For the text-containing cell, return its midpoint in [X, Y] coordinate format. 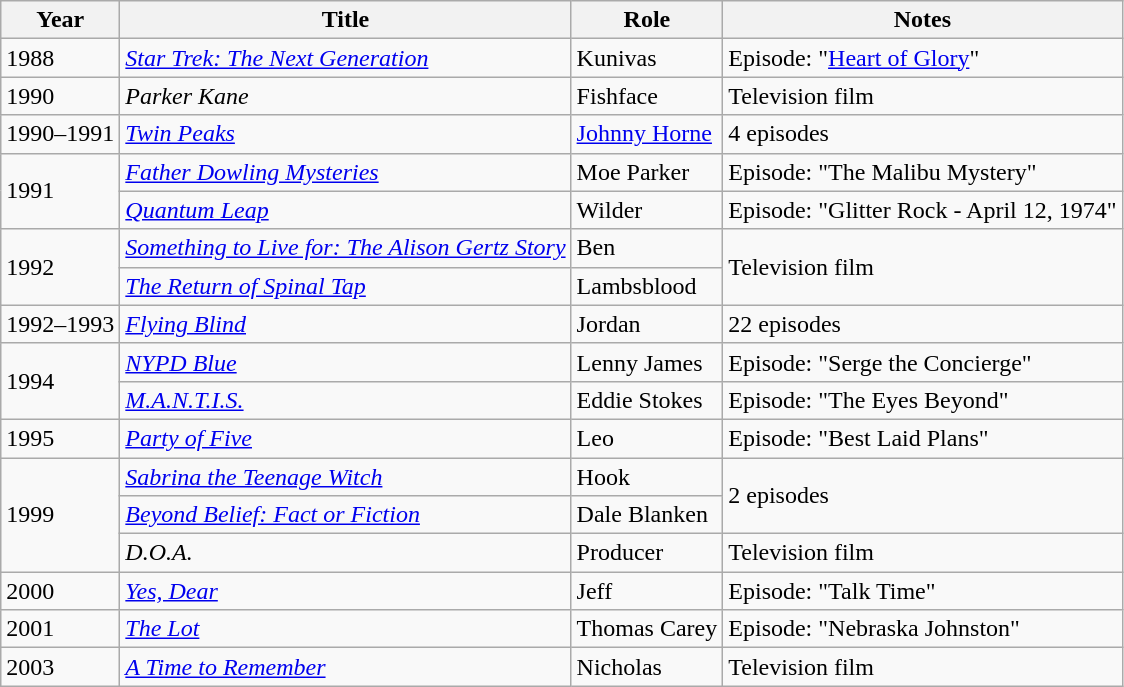
1988 [60, 58]
Notes [922, 20]
Episode: "The Malibu Mystery" [922, 172]
Nicholas [647, 667]
Role [647, 20]
Sabrina the Teenage Witch [346, 477]
Quantum Leap [346, 210]
Episode: "The Eyes Beyond" [922, 400]
Father Dowling Mysteries [346, 172]
1991 [60, 191]
The Lot [346, 629]
Title [346, 20]
Episode: "Nebraska Johnston" [922, 629]
Episode: "Heart of Glory" [922, 58]
2001 [60, 629]
Dale Blanken [647, 515]
Wilder [647, 210]
2003 [60, 667]
Something to Live for: The Alison Gertz Story [346, 248]
Leo [647, 438]
Ben [647, 248]
D.O.A. [346, 553]
Moe Parker [647, 172]
Lenny James [647, 362]
Lambsblood [647, 286]
Star Trek: The Next Generation [346, 58]
A Time to Remember [346, 667]
2000 [60, 591]
1990–1991 [60, 134]
Hook [647, 477]
Beyond Belief: Fact or Fiction [346, 515]
Producer [647, 553]
Twin Peaks [346, 134]
Johnny Horne [647, 134]
Party of Five [346, 438]
2 episodes [922, 496]
The Return of Spinal Tap [346, 286]
Episode: "Best Laid Plans" [922, 438]
Year [60, 20]
Parker Kane [346, 96]
Episode: "Serge the Concierge" [922, 362]
Episode: "Talk Time" [922, 591]
Thomas Carey [647, 629]
Jordan [647, 324]
Fishface [647, 96]
Kunivas [647, 58]
4 episodes [922, 134]
1995 [60, 438]
Episode: "Glitter Rock - April 12, 1974" [922, 210]
Jeff [647, 591]
NYPD Blue [346, 362]
Flying Blind [346, 324]
1990 [60, 96]
1992 [60, 267]
Eddie Stokes [647, 400]
Yes, Dear [346, 591]
1994 [60, 381]
M.A.N.T.I.S. [346, 400]
1992–1993 [60, 324]
22 episodes [922, 324]
1999 [60, 515]
